Provide the [X, Y] coordinate of the cell's center where the given text is located.  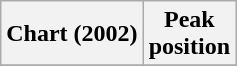
Chart (2002) [72, 34]
Peakposition [189, 34]
